Locate the cell with the specified text and output its [X, Y] center coordinate. 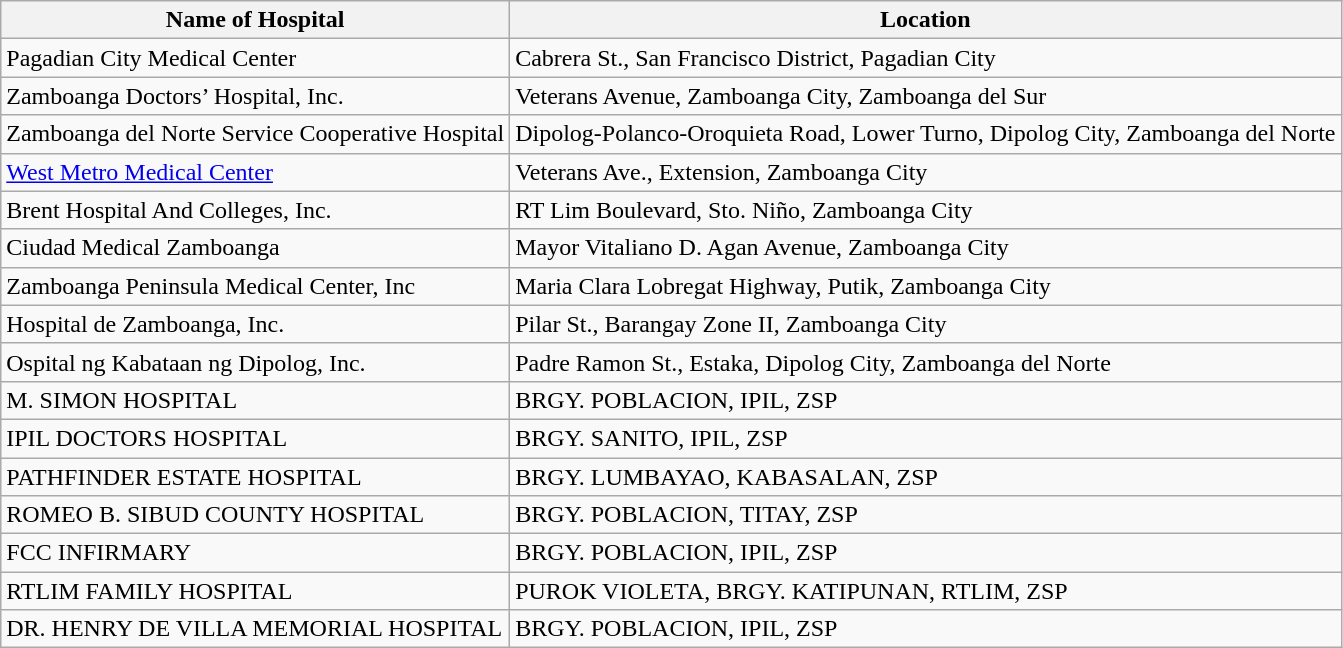
Zamboanga Peninsula Medical Center, Inc [256, 286]
BRGY. SANITO, IPIL, ZSP [926, 438]
Brent Hospital And Colleges, Inc. [256, 210]
BRGY. LUMBAYAO, KABASALAN, ZSP [926, 477]
M. SIMON HOSPITAL [256, 400]
DR. HENRY DE VILLA MEMORIAL HOSPITAL [256, 629]
FCC INFIRMARY [256, 553]
BRGY. POBLACION, TITAY, ZSP [926, 515]
Pilar St., Barangay Zone II, Zamboanga City [926, 324]
PUROK VIOLETA, BRGY. KATIPUNAN, RTLIM, ZSP [926, 591]
ROMEO B. SIBUD COUNTY HOSPITAL [256, 515]
Dipolog-Polanco-Oroquieta Road, Lower Turno, Dipolog City, Zamboanga del Norte [926, 134]
Veterans Ave., Extension, Zamboanga City [926, 172]
Ospital ng Kabataan ng Dipolog, Inc. [256, 362]
Cabrera St., San Francisco District, Pagadian City [926, 58]
Maria Clara Lobregat Highway, Putik, Zamboanga City [926, 286]
Zamboanga del Norte Service Cooperative Hospital [256, 134]
RTLIM FAMILY HOSPITAL [256, 591]
Ciudad Medical Zamboanga [256, 248]
Name of Hospital [256, 20]
RT Lim Boulevard, Sto. Niño, Zamboanga City [926, 210]
Padre Ramon St., Estaka, Dipolog City, Zamboanga del Norte [926, 362]
Hospital de Zamboanga, Inc. [256, 324]
Zamboanga Doctors’ Hospital, Inc. [256, 96]
Mayor Vitaliano D. Agan Avenue, Zamboanga City [926, 248]
Veterans Avenue, Zamboanga City, Zamboanga del Sur [926, 96]
Location [926, 20]
Pagadian City Medical Center [256, 58]
PATHFINDER ESTATE HOSPITAL [256, 477]
IPIL DOCTORS HOSPITAL [256, 438]
West Metro Medical Center [256, 172]
